Output the [X, Y] coordinate of the center of the cell containing the given text.  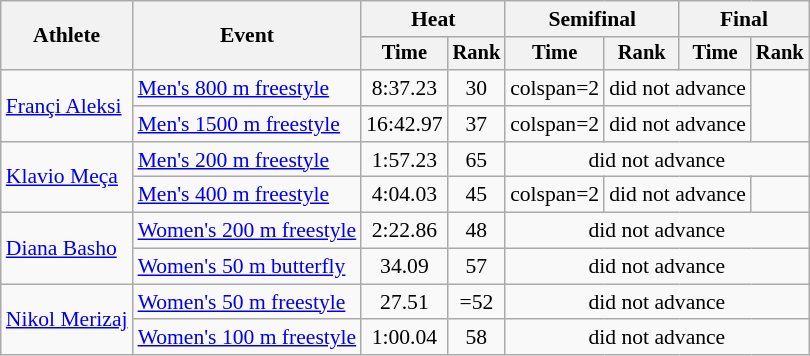
Men's 200 m freestyle [248, 160]
Athlete [67, 36]
1:00.04 [404, 338]
48 [477, 231]
37 [477, 124]
Men's 400 m freestyle [248, 195]
1:57.23 [404, 160]
Diana Basho [67, 248]
Semifinal [592, 19]
Men's 1500 m freestyle [248, 124]
=52 [477, 302]
58 [477, 338]
Klavio Meça [67, 178]
8:37.23 [404, 88]
27.51 [404, 302]
57 [477, 267]
Nikol Merizaj [67, 320]
Final [744, 19]
Men's 800 m freestyle [248, 88]
Women's 200 m freestyle [248, 231]
45 [477, 195]
Event [248, 36]
4:04.03 [404, 195]
Françi Aleksi [67, 106]
Women's 100 m freestyle [248, 338]
Women's 50 m butterfly [248, 267]
2:22.86 [404, 231]
16:42.97 [404, 124]
Heat [433, 19]
30 [477, 88]
34.09 [404, 267]
65 [477, 160]
Women's 50 m freestyle [248, 302]
